Return the [x, y] coordinate for the center point of the cell that contains the specified text.  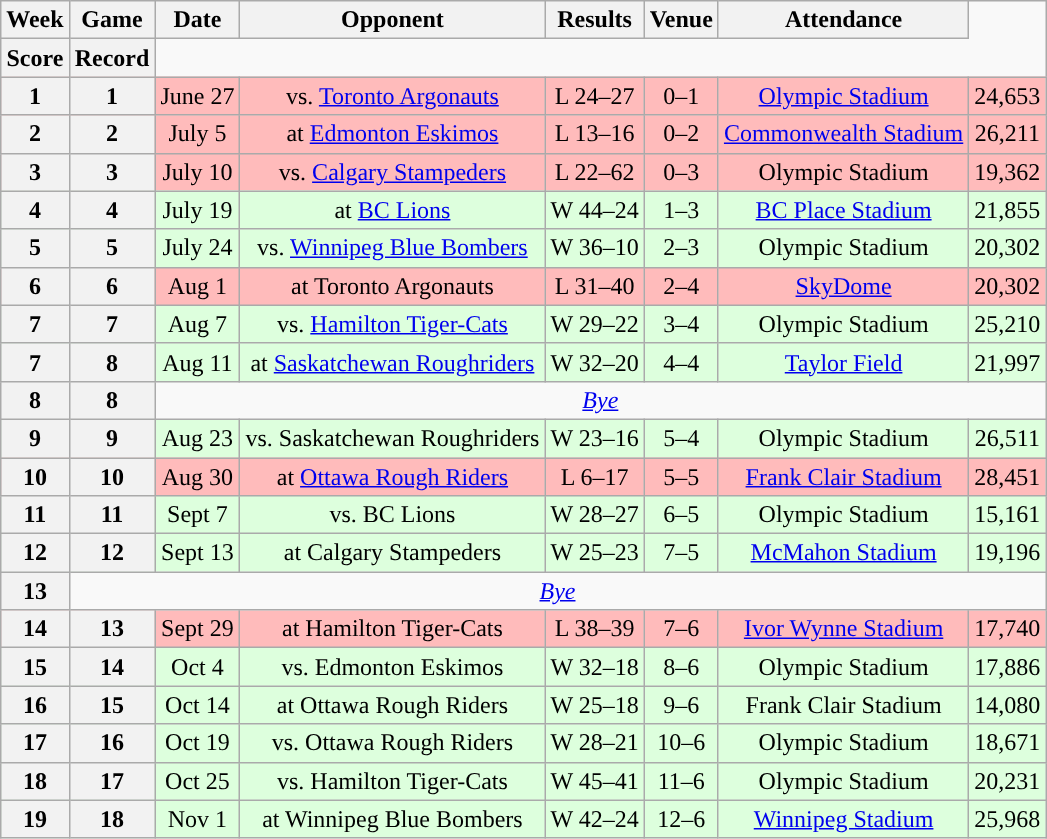
vs. Edmonton Eskimos [392, 667]
7–6 [681, 629]
at Winnipeg Blue Bombers [392, 819]
25,968 [1008, 819]
L 13–16 [594, 134]
W 29–22 [594, 324]
15,161 [1008, 515]
20,231 [1008, 781]
Ivor Wynne Stadium [843, 629]
Game [112, 20]
4–4 [681, 362]
5–5 [681, 477]
0–1 [681, 96]
19 [35, 819]
Oct 4 [198, 667]
7–5 [681, 553]
vs. BC Lions [392, 515]
W 32–20 [594, 362]
Attendance [843, 20]
21,855 [1008, 210]
W 45–41 [594, 781]
at BC Lions [392, 210]
L 31–40 [594, 286]
Aug 11 [198, 362]
Aug 30 [198, 477]
28,451 [1008, 477]
July 10 [198, 172]
Score [35, 58]
Results [594, 20]
L 38–39 [594, 629]
24,653 [1008, 96]
26,211 [1008, 134]
25,210 [1008, 324]
17,886 [1008, 667]
BC Place Stadium [843, 210]
17,740 [1008, 629]
2–4 [681, 286]
W 25–18 [594, 705]
July 24 [198, 248]
21,997 [1008, 362]
W 32–18 [594, 667]
14,080 [1008, 705]
L 22–62 [594, 172]
W 28–27 [594, 515]
19,196 [1008, 553]
Oct 25 [198, 781]
vs. Toronto Argonauts [392, 96]
at Calgary Stampeders [392, 553]
W 44–24 [594, 210]
26,511 [1008, 438]
10–6 [681, 743]
6–5 [681, 515]
Opponent [392, 20]
Record [112, 58]
July 5 [198, 134]
8–6 [681, 667]
9–6 [681, 705]
1–3 [681, 210]
W 25–23 [594, 553]
12–6 [681, 819]
vs. Winnipeg Blue Bombers [392, 248]
SkyDome [843, 286]
Oct 14 [198, 705]
at Edmonton Eskimos [392, 134]
W 36–10 [594, 248]
19,362 [1008, 172]
W 28–21 [594, 743]
Aug 23 [198, 438]
L 24–27 [594, 96]
Nov 1 [198, 819]
McMahon Stadium [843, 553]
at Toronto Argonauts [392, 286]
0–2 [681, 134]
Week [35, 20]
Commonwealth Stadium [843, 134]
Sept 7 [198, 515]
L 6–17 [594, 477]
Venue [681, 20]
0–3 [681, 172]
vs. Calgary Stampeders [392, 172]
Date [198, 20]
Oct 19 [198, 743]
Sept 29 [198, 629]
5–4 [681, 438]
July 19 [198, 210]
Winnipeg Stadium [843, 819]
3–4 [681, 324]
W 23–16 [594, 438]
Taylor Field [843, 362]
2–3 [681, 248]
at Saskatchewan Roughriders [392, 362]
18,671 [1008, 743]
Sept 13 [198, 553]
vs. Ottawa Rough Riders [392, 743]
11–6 [681, 781]
at Hamilton Tiger-Cats [392, 629]
vs. Saskatchewan Roughriders [392, 438]
Aug 7 [198, 324]
Aug 1 [198, 286]
W 42–24 [594, 819]
June 27 [198, 96]
